Return [x, y] of the center of cell containing provided text 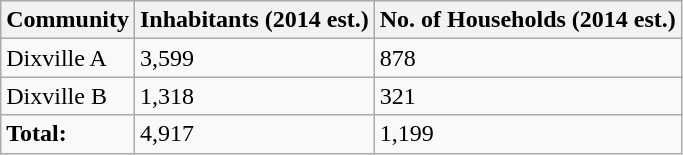
4,917 [254, 134]
Dixville A [68, 58]
1,318 [254, 96]
878 [528, 58]
Total: [68, 134]
Community [68, 20]
No. of Households (2014 est.) [528, 20]
1,199 [528, 134]
Inhabitants (2014 est.) [254, 20]
Dixville B [68, 96]
3,599 [254, 58]
321 [528, 96]
